Search for the cell housing the specified text and yield its [x, y] center coordinate. 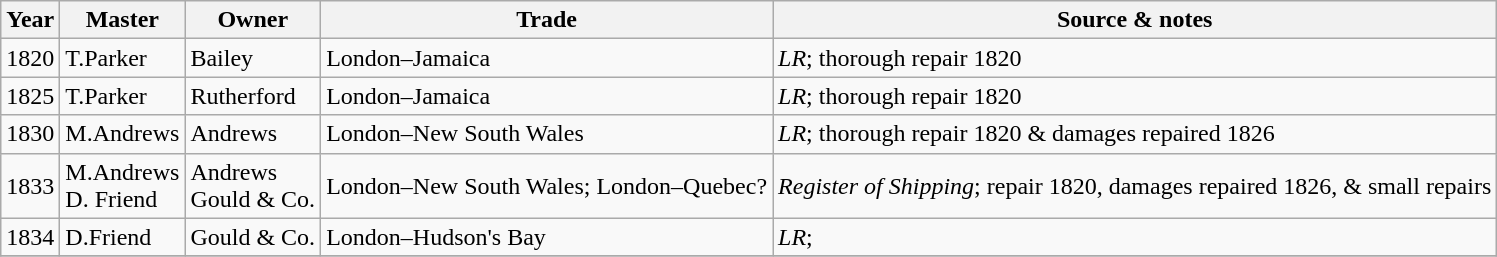
Trade [547, 20]
D.Friend [122, 237]
Rutherford [253, 96]
1833 [30, 186]
AndrewsGould & Co. [253, 186]
Bailey [253, 58]
London–Hudson's Bay [547, 237]
Andrews [253, 134]
Source & notes [1135, 20]
LR; [1135, 237]
Master [122, 20]
Gould & Co. [253, 237]
M.Andrews [122, 134]
1825 [30, 96]
1820 [30, 58]
London–New South Wales; London–Quebec? [547, 186]
Register of Shipping; repair 1820, damages repaired 1826, & small repairs [1135, 186]
M.AndrewsD. Friend [122, 186]
London–New South Wales [547, 134]
1830 [30, 134]
1834 [30, 237]
Year [30, 20]
LR; thorough repair 1820 & damages repaired 1826 [1135, 134]
Owner [253, 20]
